Search for the cell housing the specified text and yield its [X, Y] center coordinate. 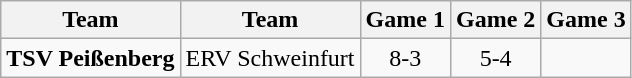
Game 2 [495, 20]
Game 1 [405, 20]
TSV Peißenberg [90, 58]
5-4 [495, 58]
Game 3 [586, 20]
ERV Schweinfurt [270, 58]
8-3 [405, 58]
